Find where the given text appears and provide that cell's center as (x, y) coordinate. 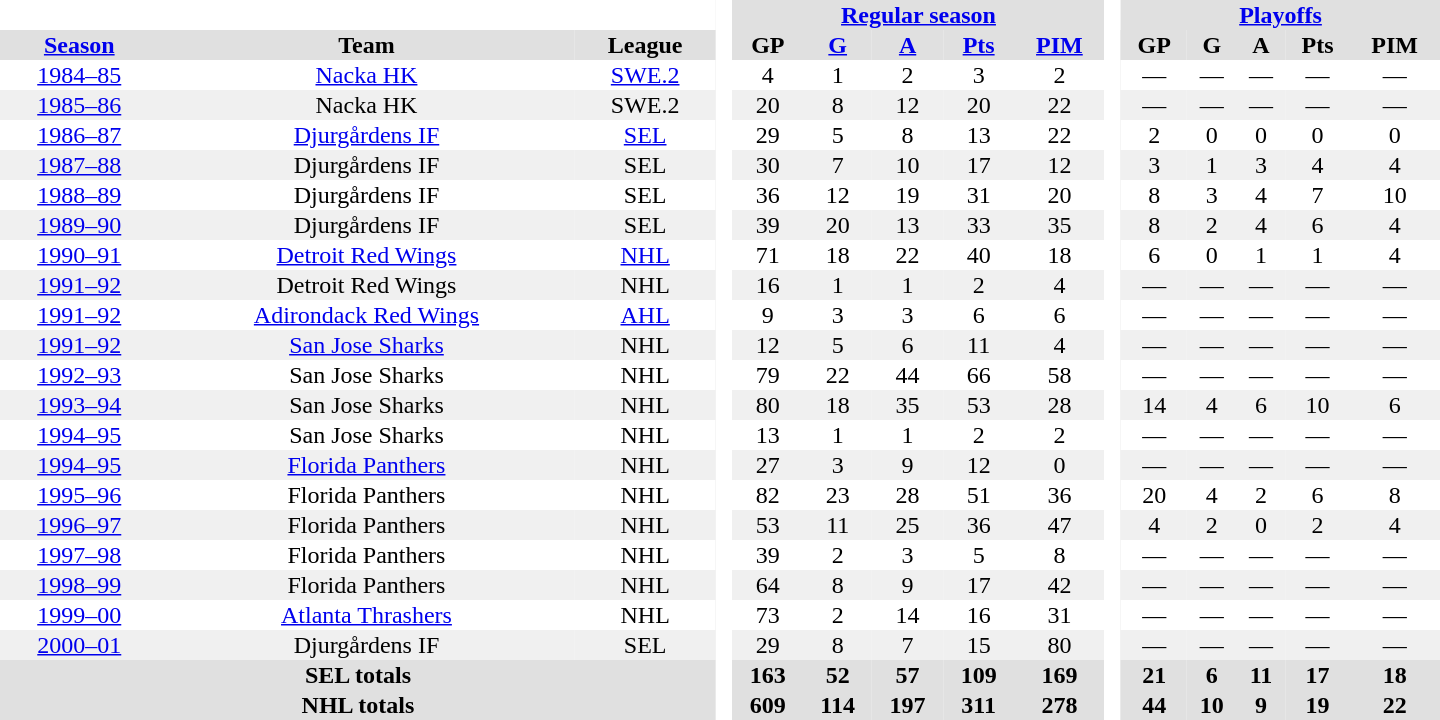
197 (908, 705)
AHL (645, 315)
1999–00 (80, 615)
1987–88 (80, 165)
1998–99 (80, 585)
52 (838, 675)
Season (80, 45)
1992–93 (80, 375)
169 (1059, 675)
311 (978, 705)
25 (908, 525)
27 (768, 465)
Adirondack Red Wings (367, 315)
609 (768, 705)
40 (978, 255)
Atlanta Thrashers (367, 615)
NHL totals (358, 705)
League (645, 45)
71 (768, 255)
1985–86 (80, 105)
51 (978, 495)
57 (908, 675)
30 (768, 165)
79 (768, 375)
47 (1059, 525)
1997–98 (80, 555)
66 (978, 375)
73 (768, 615)
278 (1059, 705)
58 (1059, 375)
1986–87 (80, 135)
1996–97 (80, 525)
33 (978, 225)
Playoffs (1280, 15)
42 (1059, 585)
64 (768, 585)
23 (838, 495)
109 (978, 675)
1990–91 (80, 255)
163 (768, 675)
Regular season (918, 15)
1984–85 (80, 75)
114 (838, 705)
82 (768, 495)
1993–94 (80, 405)
1995–96 (80, 495)
SEL totals (358, 675)
15 (978, 645)
21 (1154, 675)
Team (367, 45)
1988–89 (80, 195)
1989–90 (80, 225)
2000–01 (80, 645)
